Return the (x, y) coordinate for the center point of the cell that contains the specified text.  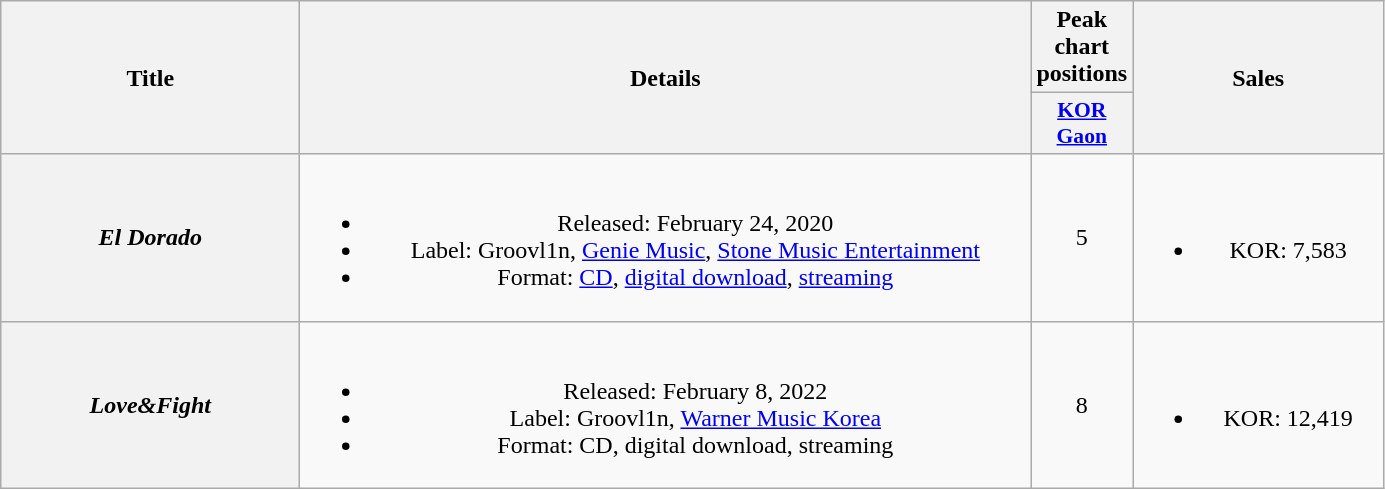
Sales (1258, 78)
Love&Fight (150, 404)
Released: February 8, 2022Label: Groovl1n, Warner Music KoreaFormat: CD, digital download, streaming (666, 404)
Peak chart positions (1082, 47)
Title (150, 78)
8 (1082, 404)
Released: February 24, 2020Label: Groovl1n, Genie Music, Stone Music EntertainmentFormat: CD, digital download, streaming (666, 238)
Details (666, 78)
KORGaon (1082, 124)
5 (1082, 238)
El Dorado (150, 238)
KOR: 12,419 (1258, 404)
KOR: 7,583 (1258, 238)
